Output the [X, Y] coordinate of the center of the cell containing the given text.  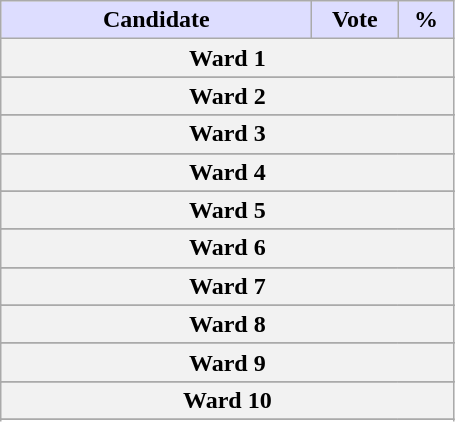
Ward 9 [228, 362]
Ward 7 [228, 286]
Ward 6 [228, 248]
Candidate [156, 20]
Vote [355, 20]
Ward 3 [228, 134]
Ward 1 [228, 58]
Ward 8 [228, 324]
Ward 2 [228, 96]
Ward 10 [228, 400]
Ward 4 [228, 172]
Ward 5 [228, 210]
% [426, 20]
